Locate the cell with the specified text and output its (X, Y) center coordinate. 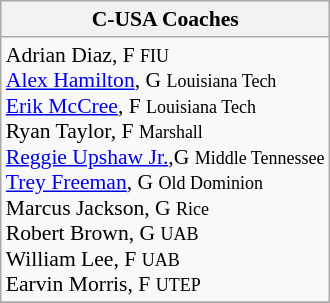
C-USA Coaches (166, 19)
